Identify which cell holds the provided text, then report its [x, y] central coordinate. 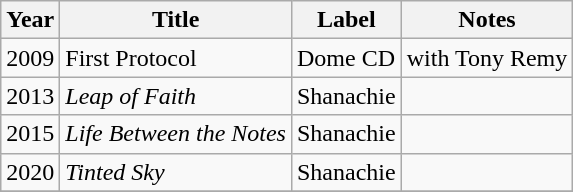
Title [176, 20]
Dome CD [346, 58]
2009 [30, 58]
Label [346, 20]
2020 [30, 172]
2015 [30, 134]
with Tony Remy [487, 58]
Life Between the Notes [176, 134]
Tinted Sky [176, 172]
Year [30, 20]
First Protocol [176, 58]
2013 [30, 96]
Notes [487, 20]
Leap of Faith [176, 96]
